Identify which cell holds the provided text, then report its (x, y) central coordinate. 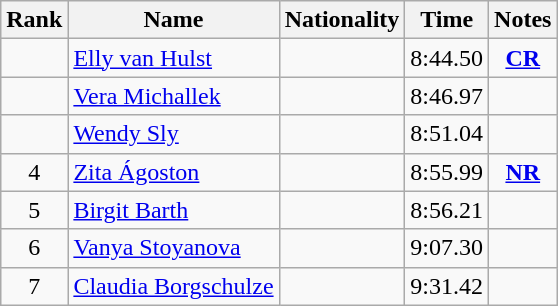
Nationality (342, 20)
8:44.50 (447, 58)
NR (523, 172)
9:07.30 (447, 248)
Notes (523, 20)
8:51.04 (447, 134)
CR (523, 58)
Birgit Barth (174, 210)
8:46.97 (447, 96)
Vera Michallek (174, 96)
Zita Ágoston (174, 172)
Elly van Hulst (174, 58)
Time (447, 20)
Wendy Sly (174, 134)
Vanya Stoyanova (174, 248)
Name (174, 20)
Claudia Borgschulze (174, 286)
Rank (34, 20)
7 (34, 286)
8:56.21 (447, 210)
9:31.42 (447, 286)
5 (34, 210)
4 (34, 172)
8:55.99 (447, 172)
6 (34, 248)
